Return the (X, Y) coordinate for the center point of the cell that contains the specified text.  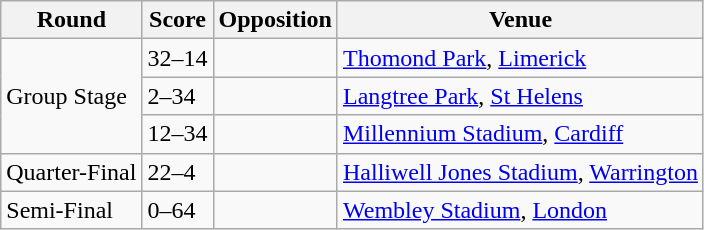
2–34 (178, 96)
Quarter-Final (72, 172)
22–4 (178, 172)
Wembley Stadium, London (520, 210)
12–34 (178, 134)
Score (178, 20)
Group Stage (72, 96)
Round (72, 20)
Millennium Stadium, Cardiff (520, 134)
Venue (520, 20)
Langtree Park, St Helens (520, 96)
0–64 (178, 210)
32–14 (178, 58)
Opposition (275, 20)
Semi-Final (72, 210)
Thomond Park, Limerick (520, 58)
Halliwell Jones Stadium, Warrington (520, 172)
